Search for the cell housing the specified text and yield its (x, y) center coordinate. 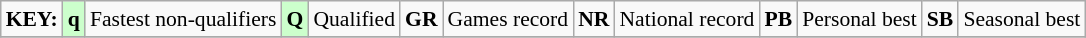
Personal best (860, 19)
Fastest non-qualifiers (184, 19)
Qualified (354, 19)
PB (778, 19)
NR (594, 19)
National record (686, 19)
Seasonal best (1022, 19)
KEY: (32, 19)
SB (940, 19)
Q (294, 19)
GR (422, 19)
Games record (508, 19)
q (74, 19)
